Capture the cell that displays the provided text and extract its [x, y] central coordinate. 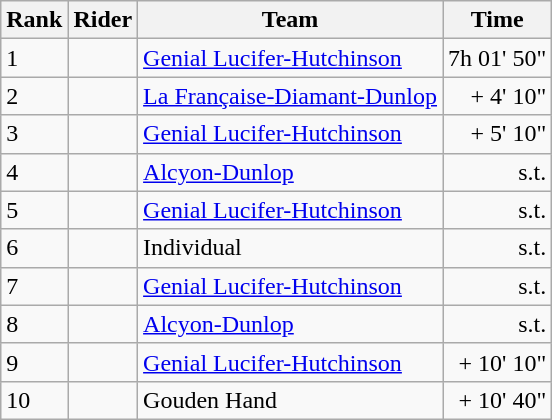
5 [34, 210]
+ 4' 10" [498, 96]
8 [34, 324]
+ 5' 10" [498, 134]
9 [34, 362]
6 [34, 248]
Gouden Hand [290, 400]
La Française-Diamant-Dunlop [290, 96]
Team [290, 20]
+ 10' 10" [498, 362]
2 [34, 96]
7h 01' 50" [498, 58]
Rider [103, 20]
Time [498, 20]
4 [34, 172]
3 [34, 134]
7 [34, 286]
Individual [290, 248]
Rank [34, 20]
10 [34, 400]
+ 10' 40" [498, 400]
1 [34, 58]
